Return the [X, Y] coordinate for the center point of the cell that contains the specified text.  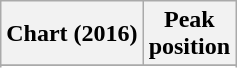
Chart (2016) [72, 34]
Peakposition [189, 34]
